Capture the cell that displays the provided text and extract its [x, y] central coordinate. 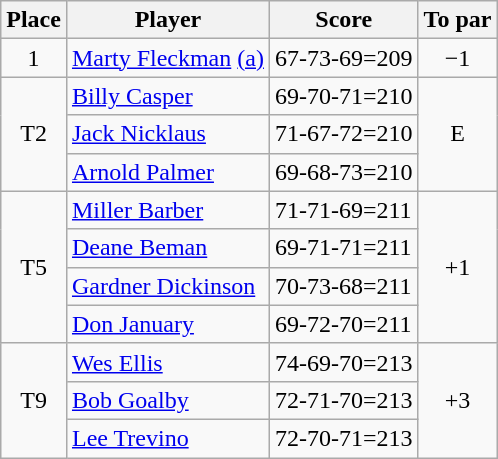
Player [168, 20]
E [458, 134]
69-71-71=211 [344, 248]
69-72-70=211 [344, 324]
+1 [458, 267]
Lee Trevino [168, 438]
Bob Goalby [168, 400]
1 [34, 58]
T2 [34, 134]
71-67-72=210 [344, 134]
71-71-69=211 [344, 210]
69-70-71=210 [344, 96]
74-69-70=213 [344, 362]
Jack Nicklaus [168, 134]
T5 [34, 267]
72-71-70=213 [344, 400]
Billy Casper [168, 96]
Score [344, 20]
−1 [458, 58]
Arnold Palmer [168, 172]
Miller Barber [168, 210]
70-73-68=211 [344, 286]
69-68-73=210 [344, 172]
To par [458, 20]
Don January [168, 324]
67-73-69=209 [344, 58]
Place [34, 20]
72-70-71=213 [344, 438]
T9 [34, 400]
Deane Beman [168, 248]
Marty Fleckman (a) [168, 58]
Wes Ellis [168, 362]
Gardner Dickinson [168, 286]
+3 [458, 400]
